For the text-containing cell, return its midpoint in (X, Y) coordinate format. 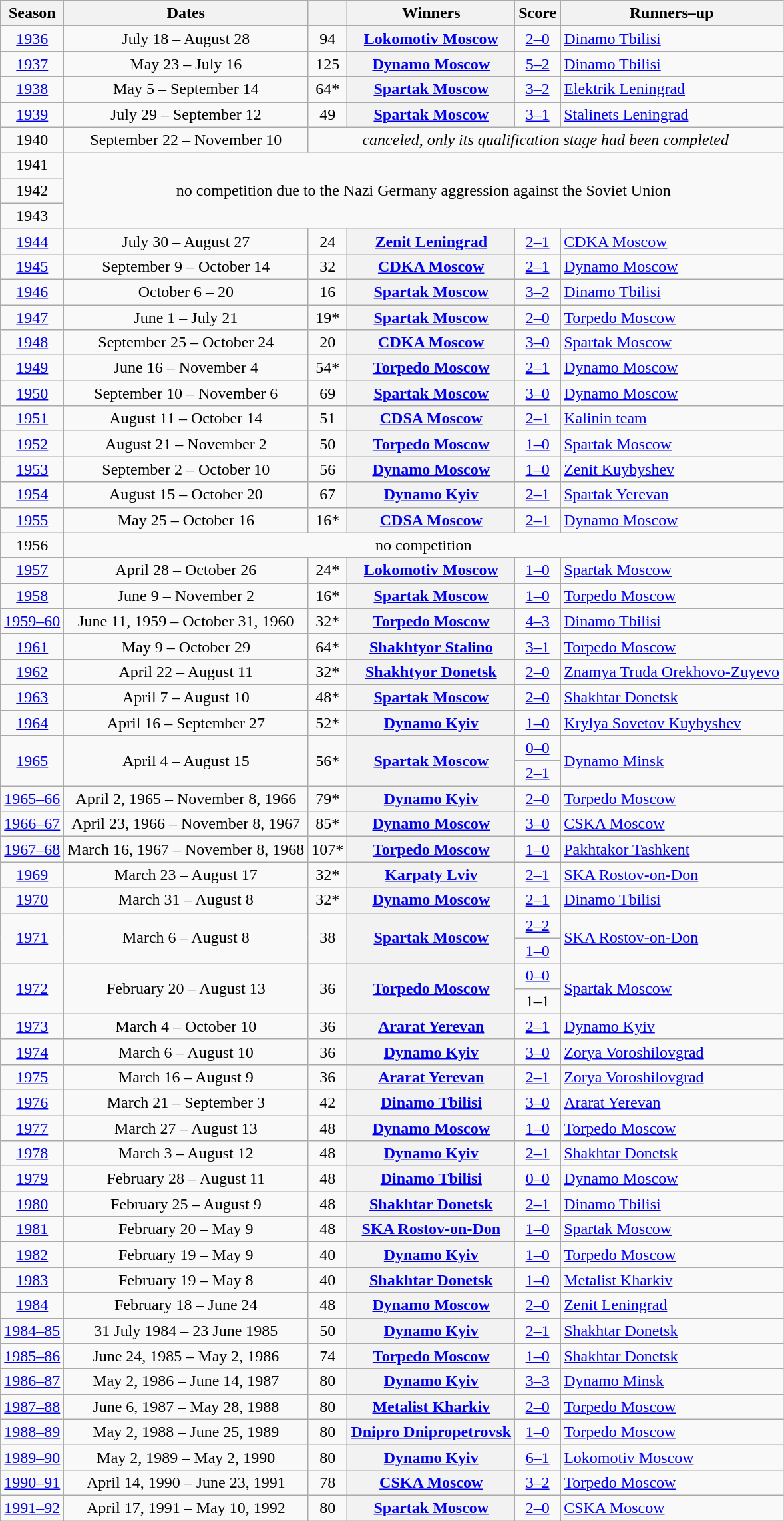
August 21 – November 2 (186, 444)
1973 (32, 1026)
April 2, 1965 – November 8, 1966 (186, 799)
February 25 – August 9 (186, 1204)
1978 (32, 1154)
1942 (32, 190)
1987–88 (32, 1407)
2–2 (538, 925)
Stalinets Leningrad (672, 114)
42 (327, 1102)
September 22 – November 10 (186, 140)
1984–85 (32, 1331)
1950 (32, 393)
20 (327, 343)
1977 (32, 1128)
1965–66 (32, 799)
125 (327, 64)
1967–68 (32, 849)
1965 (32, 761)
1956 (32, 545)
Dnipro Dnipropetrovsk (431, 1432)
June 6, 1987 – May 28, 1988 (186, 1407)
May 2, 1988 – June 25, 1989 (186, 1432)
April 7 – August 10 (186, 697)
1948 (32, 343)
48* (327, 697)
May 5 – September 14 (186, 89)
June 24, 1985 – May 2, 1986 (186, 1356)
69 (327, 393)
1944 (32, 241)
May 25 – October 16 (186, 520)
24 (327, 241)
107* (327, 849)
March 31 – August 8 (186, 900)
April 17, 1991 – May 10, 1992 (186, 1508)
March 6 – August 10 (186, 1052)
February 18 – June 24 (186, 1305)
March 23 – August 17 (186, 875)
1974 (32, 1052)
1961 (32, 646)
54* (327, 368)
May 2, 1986 – June 14, 1987 (186, 1381)
Elektrik Leningrad (672, 89)
1981 (32, 1229)
June 1 – July 21 (186, 318)
Runners–up (672, 13)
56* (327, 761)
July 18 – August 28 (186, 39)
1976 (32, 1102)
4–3 (538, 621)
1954 (32, 495)
April 16 – September 27 (186, 722)
1988–89 (32, 1432)
24* (327, 570)
31 July 1984 – 23 June 1985 (186, 1331)
5–2 (538, 64)
August 15 – October 20 (186, 495)
March 4 – October 10 (186, 1026)
April 4 – August 15 (186, 761)
September 10 – November 6 (186, 393)
1949 (32, 368)
no competition (423, 545)
1984 (32, 1305)
16 (327, 292)
March 27 – August 13 (186, 1128)
1–1 (538, 1001)
Shakhtyor Donetsk (431, 672)
Znamya Truda Orekhovo-Zuyevo (672, 672)
1937 (32, 64)
49 (327, 114)
April 23, 1966 – November 8, 1967 (186, 824)
1971 (32, 938)
1936 (32, 39)
1938 (32, 89)
1940 (32, 140)
94 (327, 39)
1941 (32, 165)
March 3 – August 12 (186, 1154)
32 (327, 266)
March 6 – August 8 (186, 938)
canceled, only its qualification stage had been completed (546, 140)
1983 (32, 1280)
1945 (32, 266)
April 28 – October 26 (186, 570)
1991–92 (32, 1508)
67 (327, 495)
June 16 – November 4 (186, 368)
1951 (32, 419)
February 19 – May 8 (186, 1280)
79* (327, 799)
Spartak Yerevan (672, 495)
February 28 – August 11 (186, 1179)
1970 (32, 900)
Zenit Kuybyshev (672, 469)
Dates (186, 13)
1958 (32, 596)
Shakhtyor Stalino (431, 646)
1962 (32, 672)
1989–90 (32, 1457)
1955 (32, 520)
1959–60 (32, 621)
April 14, 1990 – June 23, 1991 (186, 1482)
56 (327, 469)
1985–86 (32, 1356)
1947 (32, 318)
1953 (32, 469)
1982 (32, 1255)
1952 (32, 444)
1975 (32, 1077)
1963 (32, 697)
March 16, 1967 – November 8, 1968 (186, 849)
September 2 – October 10 (186, 469)
February 20 – August 13 (186, 988)
19* (327, 318)
Karpaty Lviv (431, 875)
85* (327, 824)
July 29 – September 12 (186, 114)
1964 (32, 722)
May 23 – July 16 (186, 64)
1990–91 (32, 1482)
no competition due to the Nazi Germany aggression against the Soviet Union (423, 190)
Score (538, 13)
April 22 – August 11 (186, 672)
52* (327, 722)
August 11 – October 14 (186, 419)
March 21 – September 3 (186, 1102)
June 9 – November 2 (186, 596)
1979 (32, 1179)
1969 (32, 875)
February 20 – May 9 (186, 1229)
1946 (32, 292)
Winners (431, 13)
September 9 – October 14 (186, 266)
May 9 – October 29 (186, 646)
1957 (32, 570)
July 30 – August 27 (186, 241)
Krylya Sovetov Kuybyshev (672, 722)
May 2, 1989 – May 2, 1990 (186, 1457)
1939 (32, 114)
1966–67 (32, 824)
June 11, 1959 – October 31, 1960 (186, 621)
October 6 – 20 (186, 292)
78 (327, 1482)
38 (327, 938)
March 16 – August 9 (186, 1077)
74 (327, 1356)
3–3 (538, 1381)
51 (327, 419)
1943 (32, 216)
September 25 – October 24 (186, 343)
1980 (32, 1204)
1986–87 (32, 1381)
February 19 – May 9 (186, 1255)
1972 (32, 988)
Kalinin team (672, 419)
Pakhtakor Tashkent (672, 849)
6–1 (538, 1457)
Season (32, 13)
